Output the [x, y] coordinate of the center of the cell containing the given text.  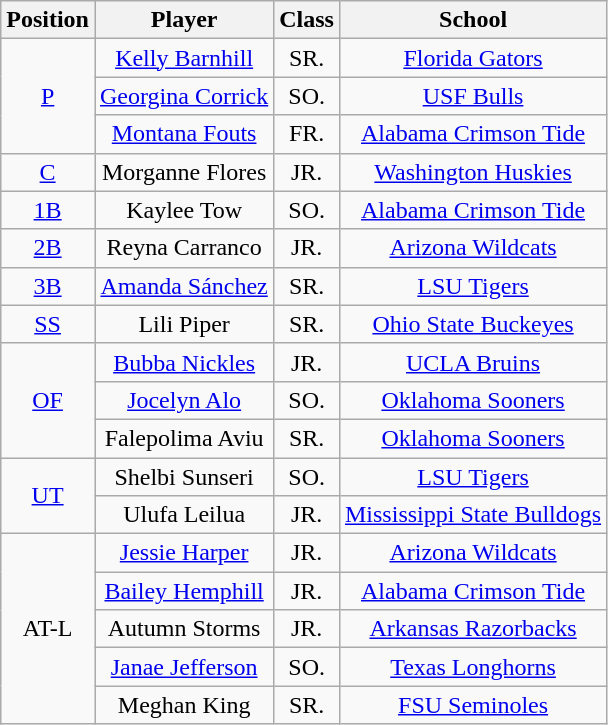
Texas Longhorns [472, 667]
3B [48, 286]
1B [48, 210]
Autumn Storms [184, 629]
Montana Fouts [184, 134]
Kelly Barnhill [184, 58]
Lili Piper [184, 324]
Amanda Sánchez [184, 286]
Kaylee Tow [184, 210]
Georgina Corrick [184, 96]
Bubba Nickles [184, 362]
UCLA Bruins [472, 362]
Player [184, 20]
Ohio State Buckeyes [472, 324]
Jocelyn Alo [184, 400]
Mississippi State Bulldogs [472, 515]
Janae Jefferson [184, 667]
C [48, 172]
School [472, 20]
P [48, 96]
Arkansas Razorbacks [472, 629]
Ulufa Leilua [184, 515]
Reyna Carranco [184, 248]
Falepolima Aviu [184, 438]
Meghan King [184, 705]
Shelbi Sunseri [184, 477]
FR. [307, 134]
AT-L [48, 629]
Morganne Flores [184, 172]
Position [48, 20]
OF [48, 400]
Class [307, 20]
Bailey Hemphill [184, 591]
SS [48, 324]
USF Bulls [472, 96]
Jessie Harper [184, 553]
Washington Huskies [472, 172]
UT [48, 496]
FSU Seminoles [472, 705]
2B [48, 248]
Florida Gators [472, 58]
